Return the (X, Y) coordinate for the center point of the cell that contains the specified text.  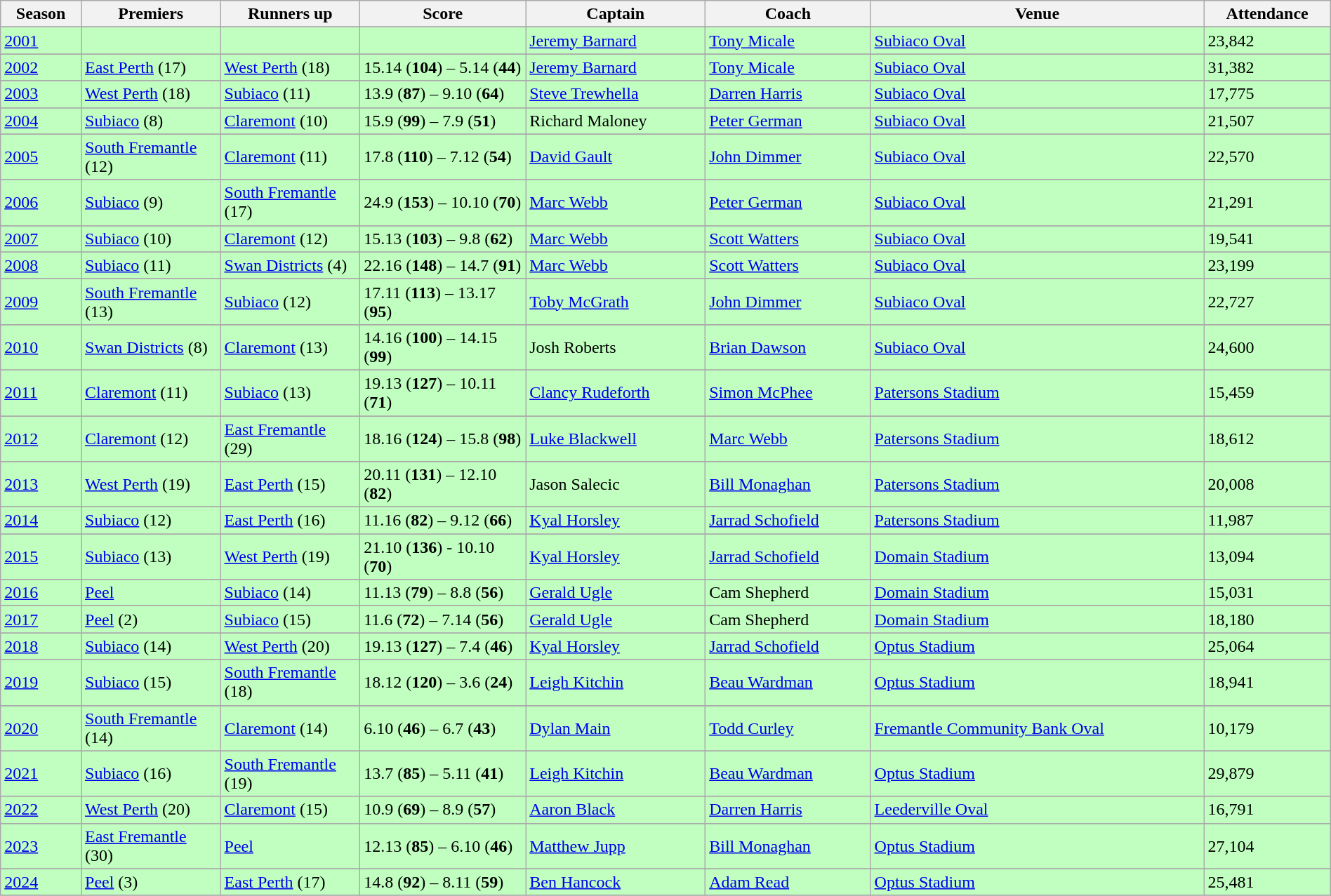
2022 (41, 810)
Captain (616, 14)
Fremantle Community Bank Oval (1038, 728)
South Fremantle (19) (291, 773)
2003 (41, 94)
14.16 (100) – 14.15 (99) (443, 347)
East Perth (15) (291, 484)
Josh Roberts (616, 347)
David Gault (616, 157)
2007 (41, 239)
17,775 (1267, 94)
2006 (41, 202)
17.8 (110) – 7.12 (54) (443, 157)
15.13 (103) – 9.8 (62) (443, 239)
2021 (41, 773)
18.12 (120) – 3.6 (24) (443, 682)
11.6 (72) – 7.14 (56) (443, 620)
Season (41, 14)
19.13 (127) – 7.4 (46) (443, 646)
20,008 (1267, 484)
16,791 (1267, 810)
Ben Hancock (616, 882)
2002 (41, 67)
Coach (788, 14)
21,291 (1267, 202)
2014 (41, 521)
South Fremantle (13) (152, 302)
2009 (41, 302)
East Perth (16) (291, 521)
2010 (41, 347)
18.16 (124) – 15.8 (98) (443, 438)
13,094 (1267, 557)
Dylan Main (616, 728)
15,459 (1267, 393)
22,570 (1267, 157)
18,612 (1267, 438)
10.9 (69) – 8.9 (57) (443, 810)
Venue (1038, 14)
Adam Read (788, 882)
24.9 (153) – 10.10 (70) (443, 202)
Subiaco (16) (152, 773)
2023 (41, 846)
Aaron Black (616, 810)
2001 (41, 41)
2004 (41, 121)
2012 (41, 438)
South Fremantle (14) (152, 728)
Attendance (1267, 14)
East Fremantle (30) (152, 846)
Claremont (13) (291, 347)
2005 (41, 157)
Toby McGrath (616, 302)
East Fremantle (29) (291, 438)
11,987 (1267, 521)
Todd Curley (788, 728)
2016 (41, 593)
18,180 (1267, 620)
Runners up (291, 14)
South Fremantle (12) (152, 157)
17.11 (113) – 13.17 (95) (443, 302)
Simon McPhee (788, 393)
2020 (41, 728)
10,179 (1267, 728)
22.16 (148) – 14.7 (91) (443, 265)
Subiaco (8) (152, 121)
Claremont (10) (291, 121)
Peel (2) (152, 620)
21.10 (136) - 10.10 (70) (443, 557)
Subiaco (10) (152, 239)
11.16 (82) – 9.12 (66) (443, 521)
15.14 (104) – 5.14 (44) (443, 67)
South Fremantle (18) (291, 682)
2024 (41, 882)
19,541 (1267, 239)
22,727 (1267, 302)
2017 (41, 620)
Jason Salecic (616, 484)
2008 (41, 265)
14.8 (92) – 8.11 (59) (443, 882)
13.9 (87) – 9.10 (64) (443, 94)
2013 (41, 484)
11.13 (79) – 8.8 (56) (443, 593)
29,879 (1267, 773)
19.13 (127) – 10.11 (71) (443, 393)
Swan Districts (4) (291, 265)
2018 (41, 646)
6.10 (46) – 6.7 (43) (443, 728)
Swan Districts (8) (152, 347)
Leederville Oval (1038, 810)
24,600 (1267, 347)
18,941 (1267, 682)
Clancy Rudeforth (616, 393)
25,064 (1267, 646)
Matthew Jupp (616, 846)
Premiers (152, 14)
South Fremantle (17) (291, 202)
Claremont (14) (291, 728)
Claremont (15) (291, 810)
13.7 (85) – 5.11 (41) (443, 773)
27,104 (1267, 846)
Luke Blackwell (616, 438)
23,199 (1267, 265)
23,842 (1267, 41)
Richard Maloney (616, 121)
Steve Trewhella (616, 94)
2011 (41, 393)
2015 (41, 557)
Peel (3) (152, 882)
20.11 (131) – 12.10 (82) (443, 484)
Brian Dawson (788, 347)
21,507 (1267, 121)
15.9 (99) – 7.9 (51) (443, 121)
Score (443, 14)
25,481 (1267, 882)
12.13 (85) – 6.10 (46) (443, 846)
2019 (41, 682)
Subiaco (9) (152, 202)
15,031 (1267, 593)
31,382 (1267, 67)
